Capture the cell that displays the provided text and extract its (X, Y) central coordinate. 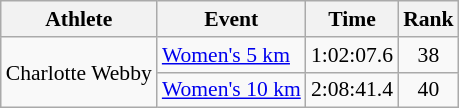
40 (428, 90)
2:08:41.4 (352, 90)
Rank (428, 19)
Women's 10 km (232, 90)
Event (232, 19)
Women's 5 km (232, 55)
38 (428, 55)
Time (352, 19)
Athlete (79, 19)
1:02:07.6 (352, 55)
Charlotte Webby (79, 72)
